Scan for the cell matching the given text and deliver its (x, y) coordinate at center. 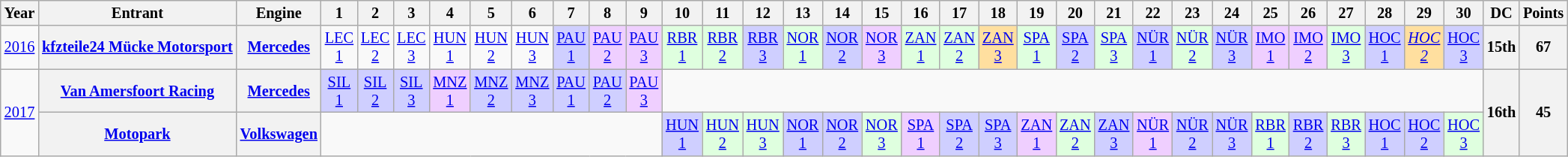
26 (1308, 13)
15th (1501, 47)
Points (1543, 13)
Volkswagen (279, 134)
45 (1543, 113)
Van Amersfoort Racing (137, 91)
13 (803, 13)
67 (1543, 47)
18 (998, 13)
SIL1 (339, 91)
MNZ3 (532, 91)
Motopark (137, 134)
IMO3 (1346, 47)
23 (1192, 13)
3 (411, 13)
SIL3 (411, 91)
Year (19, 13)
MNZ1 (449, 91)
6 (532, 13)
SIL2 (375, 91)
DC (1501, 13)
MNZ2 (491, 91)
Engine (279, 13)
28 (1385, 13)
kfzteile24 Mücke Motorsport (137, 47)
10 (682, 13)
4 (449, 13)
2 (375, 13)
19 (1036, 13)
LEC2 (375, 47)
22 (1153, 13)
5 (491, 13)
LEC3 (411, 47)
21 (1114, 13)
16 (921, 13)
16th (1501, 113)
9 (644, 13)
IMO1 (1270, 47)
8 (608, 13)
24 (1233, 13)
2016 (19, 47)
11 (723, 13)
14 (842, 13)
IMO2 (1308, 47)
1 (339, 13)
7 (571, 13)
30 (1463, 13)
27 (1346, 13)
20 (1075, 13)
2017 (19, 113)
29 (1424, 13)
17 (959, 13)
12 (763, 13)
15 (882, 13)
LEC1 (339, 47)
Entrant (137, 13)
25 (1270, 13)
